Locate the cell with the specified text and output its [x, y] center coordinate. 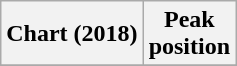
Peak position [189, 34]
Chart (2018) [72, 34]
